Determine the (X, Y) coordinate at the center of the cell enclosing the given text.  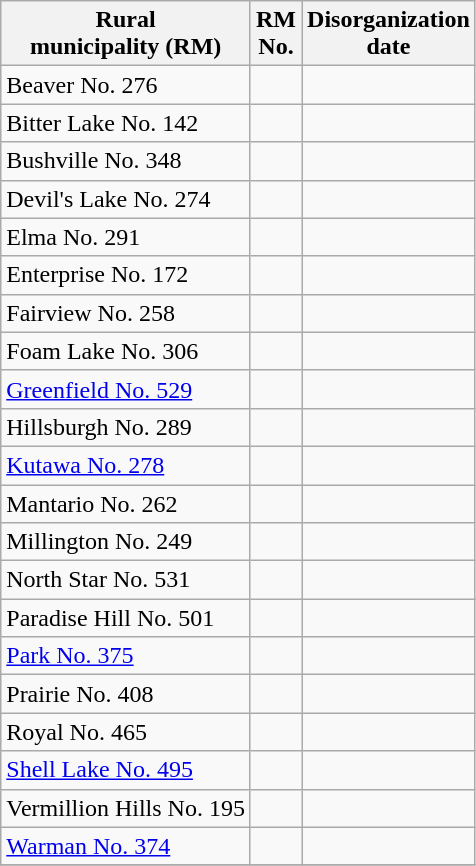
Shell Lake No. 495 (126, 770)
Park No. 375 (126, 656)
Disorganizationdate (389, 34)
North Star No. 531 (126, 580)
Paradise Hill No. 501 (126, 618)
Vermillion Hills No. 195 (126, 808)
Greenfield No. 529 (126, 389)
Bitter Lake No. 142 (126, 123)
Devil's Lake No. 274 (126, 199)
Royal No. 465 (126, 732)
RMNo. (276, 34)
Elma No. 291 (126, 237)
Foam Lake No. 306 (126, 351)
Hillsburgh No. 289 (126, 427)
Fairview No. 258 (126, 313)
Enterprise No. 172 (126, 275)
Beaver No. 276 (126, 85)
Kutawa No. 278 (126, 465)
Prairie No. 408 (126, 694)
Bushville No. 348 (126, 161)
Mantario No. 262 (126, 503)
Millington No. 249 (126, 542)
Ruralmunicipality (RM) (126, 34)
Warman No. 374 (126, 846)
